Locate the cell with the specified text and output its [X, Y] center coordinate. 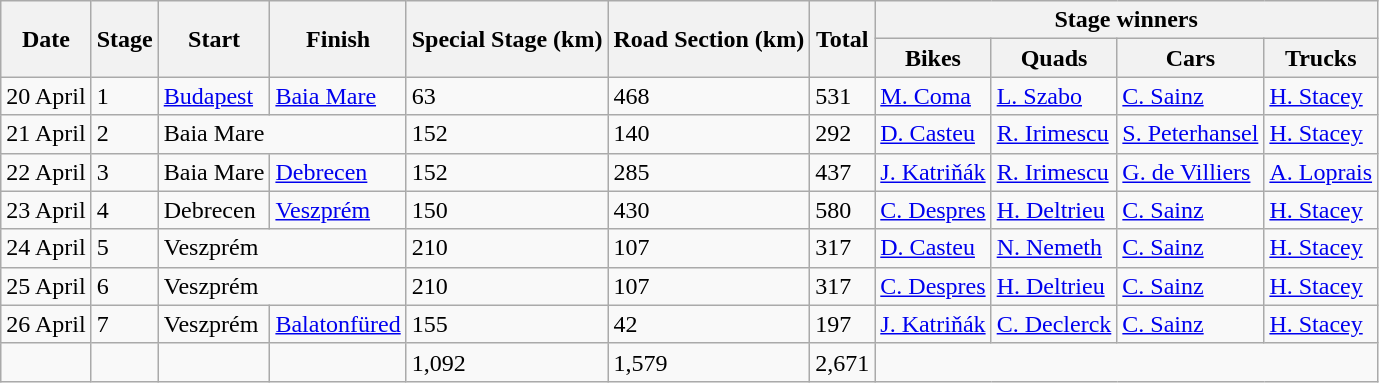
5 [124, 248]
Special Stage (km) [507, 39]
42 [709, 324]
Cars [1190, 58]
Road Section (km) [709, 39]
Finish [338, 39]
580 [842, 210]
1,092 [507, 362]
2 [124, 134]
Quads [1054, 58]
Stage winners [1126, 20]
531 [842, 96]
430 [709, 210]
M. Coma [933, 96]
C. Declerck [1054, 324]
25 April [46, 286]
L. Szabo [1054, 96]
21 April [46, 134]
7 [124, 324]
468 [709, 96]
4 [124, 210]
N. Nemeth [1054, 248]
24 April [46, 248]
S. Peterhansel [1190, 134]
Date [46, 39]
Total [842, 39]
1 [124, 96]
22 April [46, 172]
Start [214, 39]
20 April [46, 96]
26 April [46, 324]
1,579 [709, 362]
155 [507, 324]
285 [709, 172]
3 [124, 172]
292 [842, 134]
197 [842, 324]
Balatonfüred [338, 324]
Budapest [214, 96]
63 [507, 96]
140 [709, 134]
6 [124, 286]
437 [842, 172]
23 April [46, 210]
2,671 [842, 362]
150 [507, 210]
Bikes [933, 58]
A. Loprais [1321, 172]
Stage [124, 39]
Trucks [1321, 58]
G. de Villiers [1190, 172]
